Determine the [X, Y] coordinate at the center of the cell enclosing the given text.  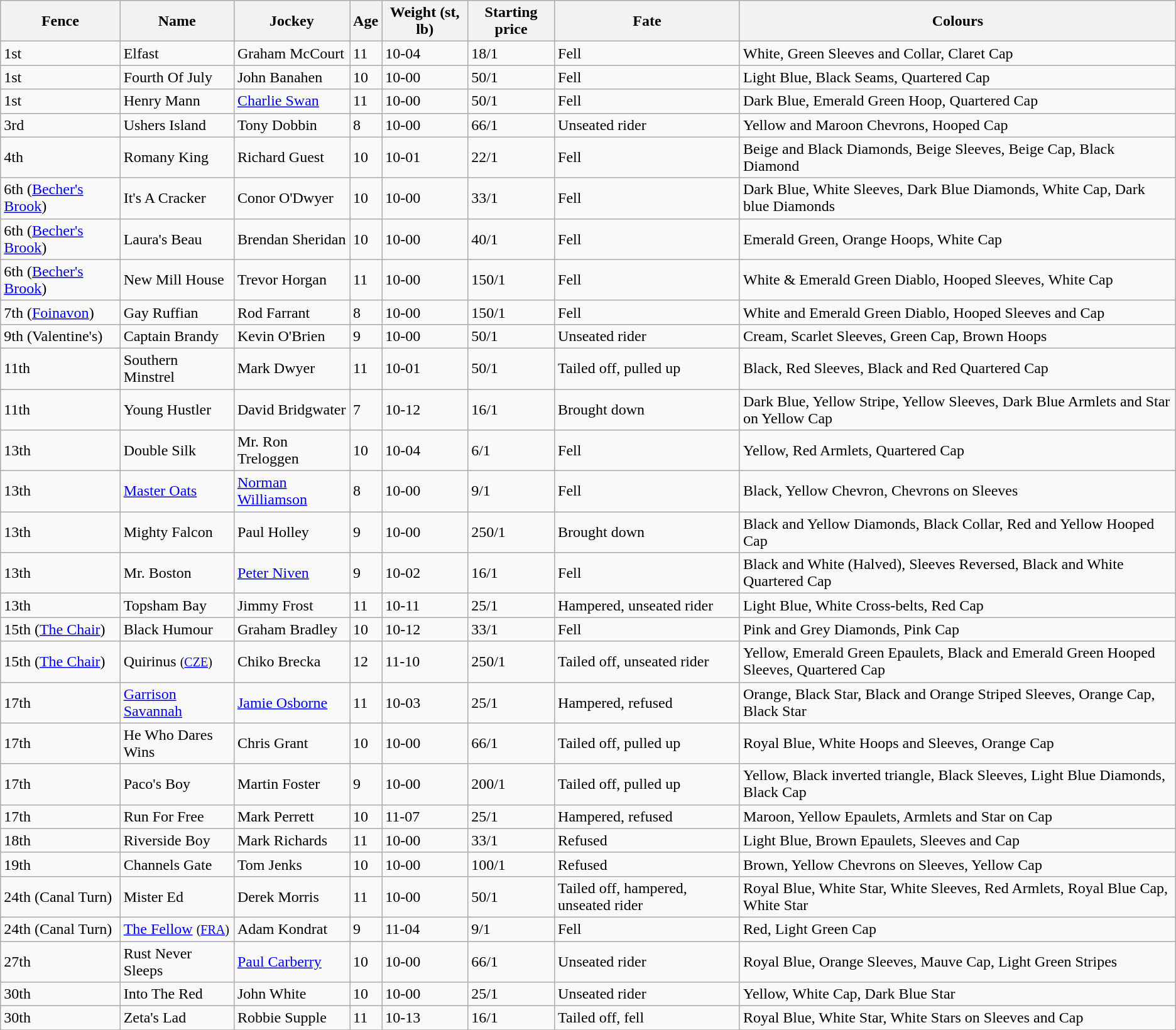
Brown, Yellow Chevrons on Sleeves, Yellow Cap [957, 864]
27th [60, 961]
Conor O'Dwyer [291, 198]
Name [177, 21]
4th [60, 157]
Hampered, unseated rider [647, 605]
Black, Red Sleeves, Black and Red Quartered Cap [957, 368]
Mark Perrett [291, 816]
Mr. Boston [177, 573]
Royal Blue, Orange Sleeves, Mauve Cap, Light Green Stripes [957, 961]
6/1 [511, 451]
Derek Morris [291, 897]
Trevor Horgan [291, 280]
Tailed off, unseated rider [647, 662]
Master Oats [177, 491]
Riverside Boy [177, 840]
Channels Gate [177, 864]
Brendan Sheridan [291, 239]
Martin Foster [291, 784]
Paul Holley [291, 533]
Tailed off, fell [647, 1018]
100/1 [511, 864]
Chiko Brecka [291, 662]
Tony Dobbin [291, 125]
Dark Blue, Yellow Stripe, Yellow Sleeves, Dark Blue Armlets and Star on Yellow Cap [957, 409]
Cream, Scarlet Sleeves, Green Cap, Brown Hoops [957, 336]
Red, Light Green Cap [957, 929]
Graham Bradley [291, 629]
Tom Jenks [291, 864]
Elfast [177, 53]
Double Silk [177, 451]
Mark Dwyer [291, 368]
Black and Yellow Diamonds, Black Collar, Red and Yellow Hooped Cap [957, 533]
Young Hustler [177, 409]
Mark Richards [291, 840]
Black, Yellow Chevron, Chevrons on Sleeves [957, 491]
Beige and Black Diamonds, Beige Sleeves, Beige Cap, Black Diamond [957, 157]
3rd [60, 125]
Run For Free [177, 816]
Laura's Beau [177, 239]
Yellow and Maroon Chevrons, Hooped Cap [957, 125]
Yellow, Red Armlets, Quartered Cap [957, 451]
Royal Blue, White Hoops and Sleeves, Orange Cap [957, 744]
11-04 [425, 929]
Graham McCourt [291, 53]
Paco's Boy [177, 784]
Tailed off, hampered, unseated rider [647, 897]
Light Blue, Black Seams, Quartered Cap [957, 77]
Royal Blue, White Star, White Stars on Sleeves and Cap [957, 1018]
Royal Blue, White Star, White Sleeves, Red Armlets, Royal Blue Cap, White Star [957, 897]
Age [366, 21]
John Banahen [291, 77]
Norman Williamson [291, 491]
Mister Ed [177, 897]
Charlie Swan [291, 101]
It's A Cracker [177, 198]
Yellow, White Cap, Dark Blue Star [957, 994]
Mighty Falcon [177, 533]
Gay Ruffian [177, 312]
Into The Red [177, 994]
200/1 [511, 784]
Jamie Osborne [291, 702]
11-07 [425, 816]
7 [366, 409]
Jockey [291, 21]
Yellow, Emerald Green Epaulets, Black and Emerald Green Hooped Sleeves, Quartered Cap [957, 662]
Dark Blue, Emerald Green Hoop, Quartered Cap [957, 101]
White, Green Sleeves and Collar, Claret Cap [957, 53]
Weight (st, lb) [425, 21]
12 [366, 662]
18th [60, 840]
9th (Valentine's) [60, 336]
10-13 [425, 1018]
Orange, Black Star, Black and Orange Striped Sleeves, Orange Cap, Black Star [957, 702]
Light Blue, Brown Epaulets, Sleeves and Cap [957, 840]
David Bridgwater [291, 409]
Zeta's Lad [177, 1018]
Henry Mann [177, 101]
18/1 [511, 53]
Robbie Supple [291, 1018]
40/1 [511, 239]
10-02 [425, 573]
Topsham Bay [177, 605]
Peter Niven [291, 573]
White and Emerald Green Diablo, Hooped Sleeves and Cap [957, 312]
John White [291, 994]
Mr. Ron Treloggen [291, 451]
Chris Grant [291, 744]
10-11 [425, 605]
New Mill House [177, 280]
Fourth Of July [177, 77]
Romany King [177, 157]
11-10 [425, 662]
Dark Blue, White Sleeves, Dark Blue Diamonds, White Cap, Dark blue Diamonds [957, 198]
Black Humour [177, 629]
Garrison Savannah [177, 702]
Emerald Green, Orange Hoops, White Cap [957, 239]
Starting price [511, 21]
Paul Carberry [291, 961]
White & Emerald Green Diablo, Hooped Sleeves, White Cap [957, 280]
Black and White (Halved), Sleeves Reversed, Black and White Quartered Cap [957, 573]
22/1 [511, 157]
He Who Dares Wins [177, 744]
Kevin O'Brien [291, 336]
Fence [60, 21]
Pink and Grey Diamonds, Pink Cap [957, 629]
7th (Foinavon) [60, 312]
Captain Brandy [177, 336]
The Fellow (FRA) [177, 929]
Fate [647, 21]
Southern Minstrel [177, 368]
10-03 [425, 702]
19th [60, 864]
Rod Farrant [291, 312]
Yellow, Black inverted triangle, Black Sleeves, Light Blue Diamonds, Black Cap [957, 784]
Quirinus (CZE) [177, 662]
Ushers Island [177, 125]
Maroon, Yellow Epaulets, Armlets and Star on Cap [957, 816]
Light Blue, White Cross-belts, Red Cap [957, 605]
Jimmy Frost [291, 605]
Adam Kondrat [291, 929]
Colours [957, 21]
Rust Never Sleeps [177, 961]
Richard Guest [291, 157]
